For the text-containing cell, return its midpoint in [X, Y] coordinate format. 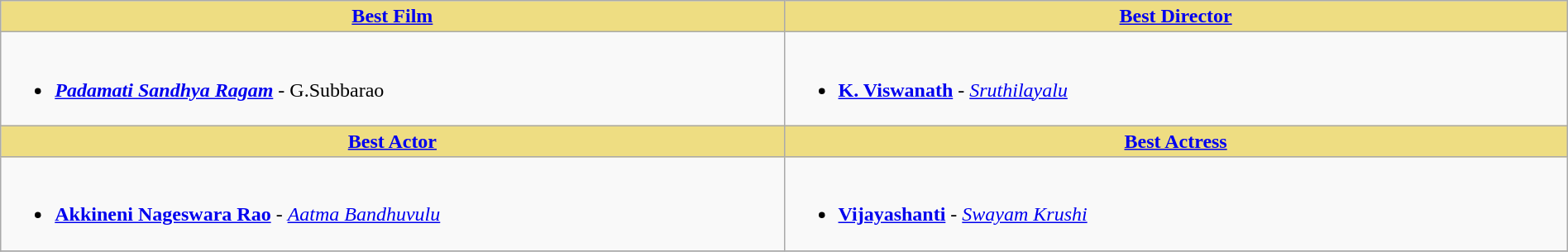
Best Actor [392, 141]
K. Viswanath - Sruthilayalu [1176, 79]
Best Director [1176, 17]
Best Film [392, 17]
Best Actress [1176, 141]
Akkineni Nageswara Rao - Aatma Bandhuvulu [392, 203]
Vijayashanti - Swayam Krushi [1176, 203]
Padamati Sandhya Ragam - G.Subbarao [392, 79]
